Identify which cell holds the provided text, then report its (x, y) central coordinate. 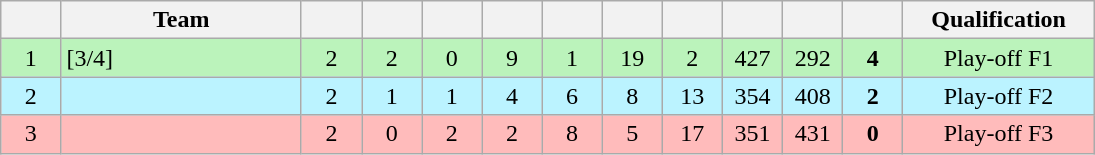
431 (813, 134)
351 (752, 134)
17 (692, 134)
Play-off F2 (998, 96)
9 (512, 58)
Qualification (998, 20)
3 (31, 134)
6 (572, 96)
13 (692, 96)
5 (632, 134)
19 (632, 58)
Play-off F1 (998, 58)
Play-off F3 (998, 134)
[3/4] (182, 58)
292 (813, 58)
354 (752, 96)
Team (182, 20)
408 (813, 96)
427 (752, 58)
